Return [x, y] of the center of cell containing provided text 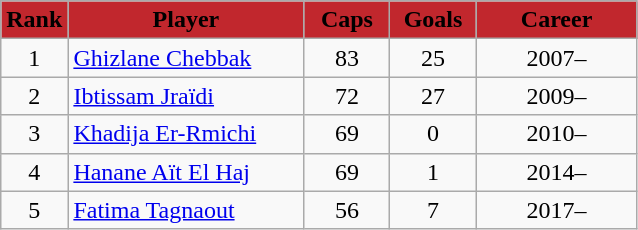
Fatima Tagnaout [186, 210]
Player [186, 20]
2014– [556, 172]
Caps [347, 20]
Ghizlane Chebbak [186, 58]
5 [34, 210]
Rank [34, 20]
0 [433, 134]
27 [433, 96]
7 [433, 210]
Goals [433, 20]
4 [34, 172]
56 [347, 210]
3 [34, 134]
2007– [556, 58]
72 [347, 96]
Hanane Aït El Haj [186, 172]
Khadija Er-Rmichi [186, 134]
25 [433, 58]
83 [347, 58]
2009– [556, 96]
Ibtissam Jraïdi [186, 96]
2017– [556, 210]
Career [556, 20]
2 [34, 96]
2010– [556, 134]
